Identify which cell holds the provided text, then report its [x, y] central coordinate. 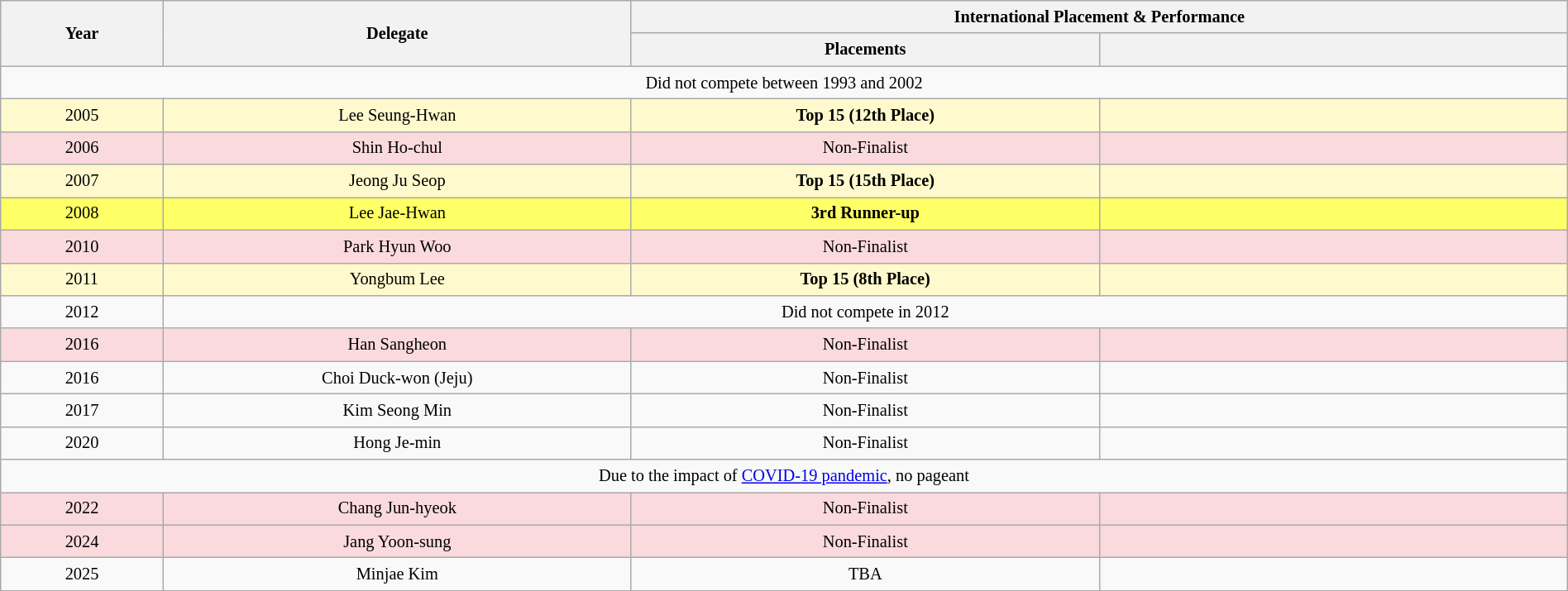
Did not compete in 2012 [865, 312]
Due to the impact of COVID-19 pandemic, no pageant [784, 476]
Did not compete between 1993 and 2002 [784, 83]
2008 [83, 213]
International Placement & Performance [1099, 17]
Delegate [397, 33]
Jang Yoon-sung [397, 541]
Lee Jae-Hwan [397, 213]
2006 [83, 148]
2012 [83, 312]
2005 [83, 115]
Top 15 (15th Place) [865, 181]
2007 [83, 181]
2025 [83, 574]
Kim Seong Min [397, 410]
Chang Jun-hyeok [397, 508]
3rd Runner-up [865, 213]
TBA [865, 574]
Yongbum Lee [397, 279]
Jeong Ju Seop [397, 181]
2022 [83, 508]
Minjae Kim [397, 574]
Top 15 (12th Place) [865, 115]
2011 [83, 279]
Park Hyun Woo [397, 246]
Shin Ho-chul [397, 148]
2017 [83, 410]
2020 [83, 443]
Choi Duck-won (Jeju) [397, 378]
Han Sangheon [397, 345]
2010 [83, 246]
Hong Je-min [397, 443]
Year [83, 33]
Top 15 (8th Place) [865, 279]
2024 [83, 541]
Lee Seung-Hwan [397, 115]
Placements [865, 50]
